Capture the cell that displays the provided text and extract its (x, y) central coordinate. 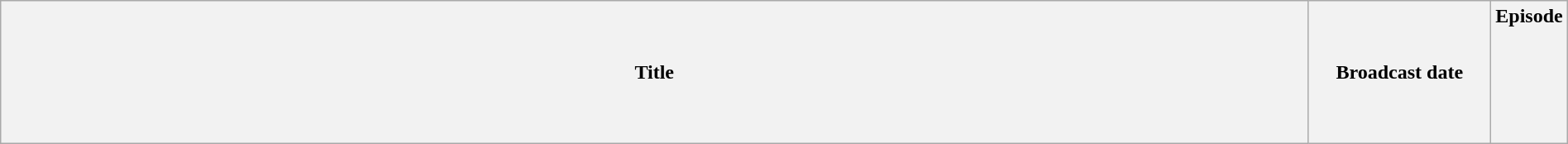
Episode (1529, 73)
Title (655, 73)
Broadcast date (1399, 73)
